Return (X, Y) of the center of cell containing provided text 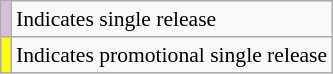
Indicates single release (172, 19)
Indicates promotional single release (172, 55)
